Provide the [X, Y] coordinate of the cell's center where the given text is located.  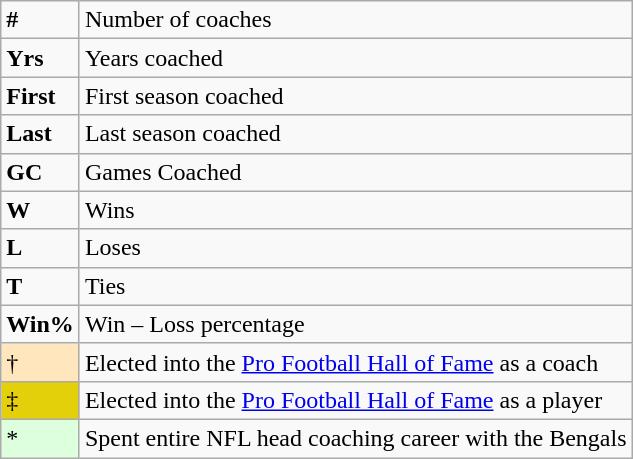
W [40, 210]
Last [40, 134]
Last season coached [356, 134]
Loses [356, 248]
First season coached [356, 96]
L [40, 248]
First [40, 96]
Ties [356, 286]
* [40, 438]
† [40, 362]
Elected into the Pro Football Hall of Fame as a coach [356, 362]
GC [40, 172]
# [40, 20]
Number of coaches [356, 20]
Spent entire NFL head coaching career with the Bengals [356, 438]
Win – Loss percentage [356, 324]
Yrs [40, 58]
Win% [40, 324]
Wins [356, 210]
Elected into the Pro Football Hall of Fame as a player [356, 400]
T [40, 286]
‡ [40, 400]
Games Coached [356, 172]
Years coached [356, 58]
